Extract the (X, Y) coordinate from the center of the cell holding the provided text.  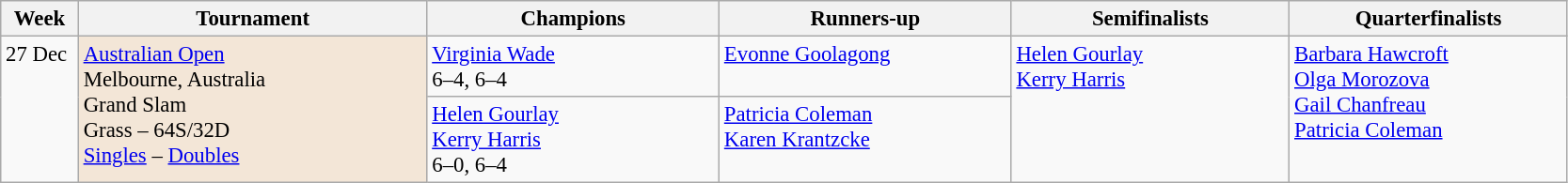
Helen Gourlay Kerry Harris (1150, 110)
Week (40, 19)
Evonne Goolagong (865, 68)
Virginia Wade 6–4, 6–4 (574, 68)
Champions (574, 19)
Australian OpenMelbourne, AustraliaGrand SlamGrass – 64S/32DSingles – Doubles (252, 110)
Semifinalists (1150, 19)
Tournament (252, 19)
Helen Gourlay Kerry Harris 6–0, 6–4 (574, 140)
Patricia Coleman Karen Krantzcke (865, 140)
Quarterfinalists (1429, 19)
Barbara Hawcroft Olga Morozova Gail Chanfreau Patricia Coleman (1429, 110)
Runners-up (865, 19)
27 Dec (40, 110)
